From the cell containing the given text, extract its center point as [x, y] coordinate. 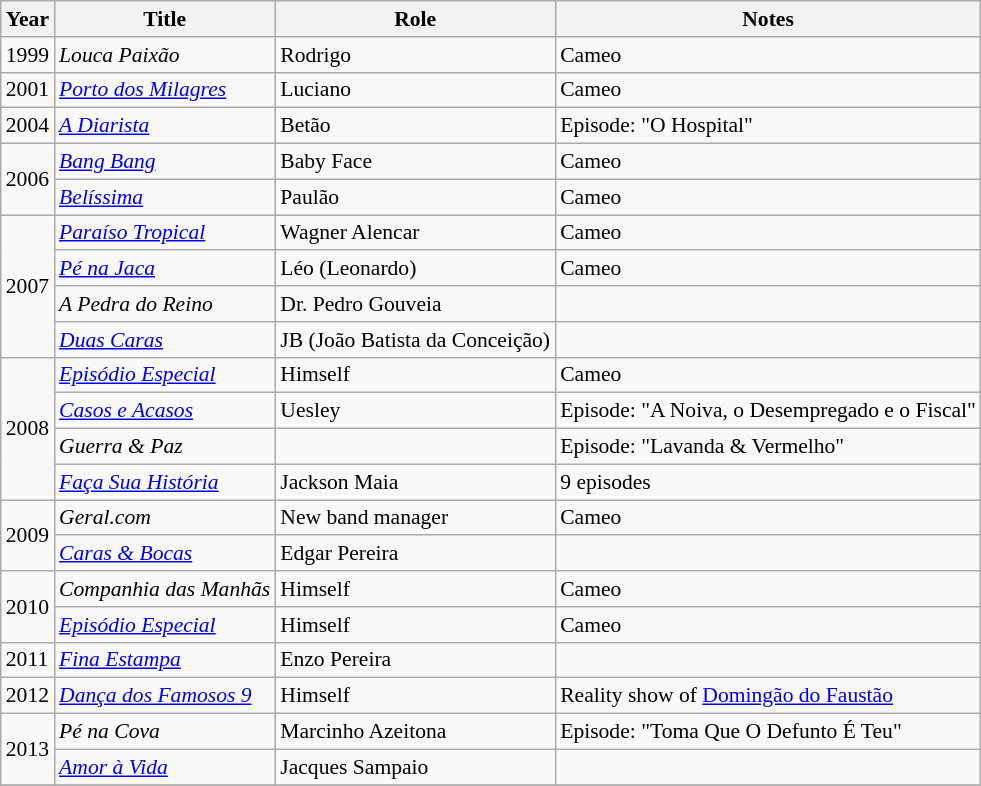
Paraíso Tropical [164, 233]
2006 [28, 180]
Episode: "O Hospital" [768, 126]
New band manager [415, 518]
Pé na Cova [164, 732]
Jacques Sampaio [415, 767]
Uesley [415, 411]
Dança dos Famosos 9 [164, 696]
2010 [28, 606]
Porto dos Milagres [164, 90]
1999 [28, 55]
Belíssima [164, 197]
Jackson Maia [415, 482]
Bang Bang [164, 162]
JB (João Batista da Conceição) [415, 340]
2001 [28, 90]
Pé na Jaca [164, 269]
Luciano [415, 90]
Dr. Pedro Gouveia [415, 304]
Companhia das Manhãs [164, 589]
Casos e Acasos [164, 411]
2012 [28, 696]
2008 [28, 428]
Duas Caras [164, 340]
Caras & Bocas [164, 554]
Léo (Leonardo) [415, 269]
Amor à Vida [164, 767]
Edgar Pereira [415, 554]
A Diarista [164, 126]
Louca Paixão [164, 55]
Baby Face [415, 162]
Guerra & Paz [164, 447]
Faça Sua História [164, 482]
Fina Estampa [164, 660]
Year [28, 19]
Geral.com [164, 518]
Episode: "Toma Que O Defunto É Teu" [768, 732]
Rodrigo [415, 55]
Reality show of Domingão do Faustão [768, 696]
Betão [415, 126]
2007 [28, 286]
2009 [28, 536]
2013 [28, 750]
Title [164, 19]
Role [415, 19]
9 episodes [768, 482]
Marcinho Azeitona [415, 732]
2004 [28, 126]
Wagner Alencar [415, 233]
A Pedra do Reino [164, 304]
Episode: "Lavanda & Vermelho" [768, 447]
2011 [28, 660]
Enzo Pereira [415, 660]
Notes [768, 19]
Episode: "A Noiva, o Desempregado e o Fiscal" [768, 411]
Paulão [415, 197]
